Output the (x, y) coordinate of the center of the cell containing the given text.  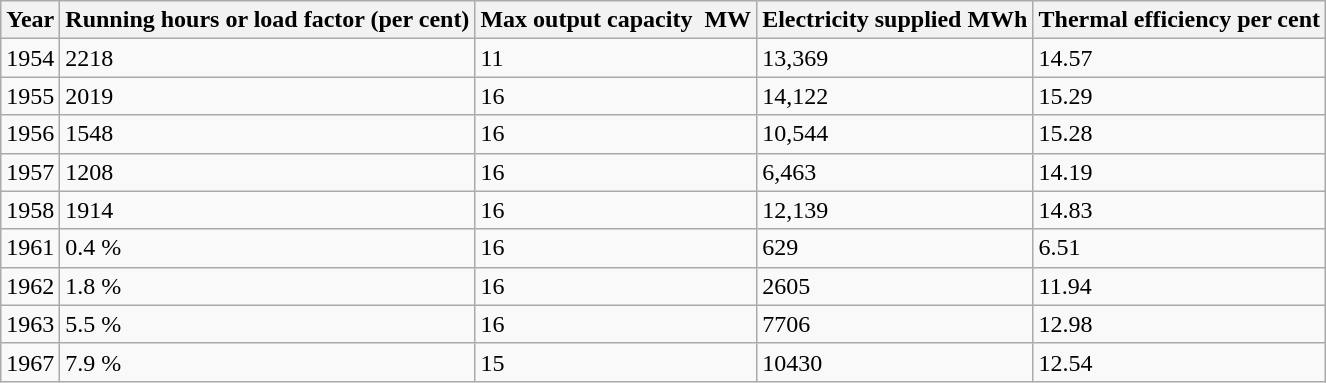
14,122 (895, 96)
12.98 (1180, 324)
2019 (268, 96)
11 (616, 58)
1961 (30, 248)
1955 (30, 96)
0.4 % (268, 248)
1967 (30, 362)
6.51 (1180, 248)
2605 (895, 286)
14.19 (1180, 172)
1958 (30, 210)
2218 (268, 58)
15.29 (1180, 96)
1548 (268, 134)
10,544 (895, 134)
Running hours or load factor (per cent) (268, 20)
Thermal efficiency per cent (1180, 20)
1957 (30, 172)
Max output capacity MW (616, 20)
6,463 (895, 172)
7706 (895, 324)
12,139 (895, 210)
1914 (268, 210)
15.28 (1180, 134)
13,369 (895, 58)
1963 (30, 324)
1208 (268, 172)
5.5 % (268, 324)
1.8 % (268, 286)
Year (30, 20)
14.83 (1180, 210)
629 (895, 248)
15 (616, 362)
10430 (895, 362)
1962 (30, 286)
1954 (30, 58)
7.9 % (268, 362)
Electricity supplied MWh (895, 20)
1956 (30, 134)
14.57 (1180, 58)
12.54 (1180, 362)
11.94 (1180, 286)
